Return [x, y] of the center of cell containing provided text 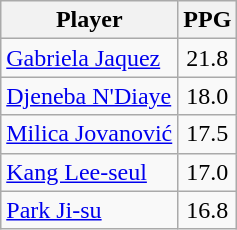
Gabriela Jaquez [90, 58]
17.0 [208, 172]
17.5 [208, 134]
Milica Jovanović [90, 134]
16.8 [208, 210]
PPG [208, 20]
Player [90, 20]
Kang Lee-seul [90, 172]
Djeneba N'Diaye [90, 96]
18.0 [208, 96]
21.8 [208, 58]
Park Ji-su [90, 210]
